Detect which cell encompasses the target text, then output its (X, Y) center coordinate. 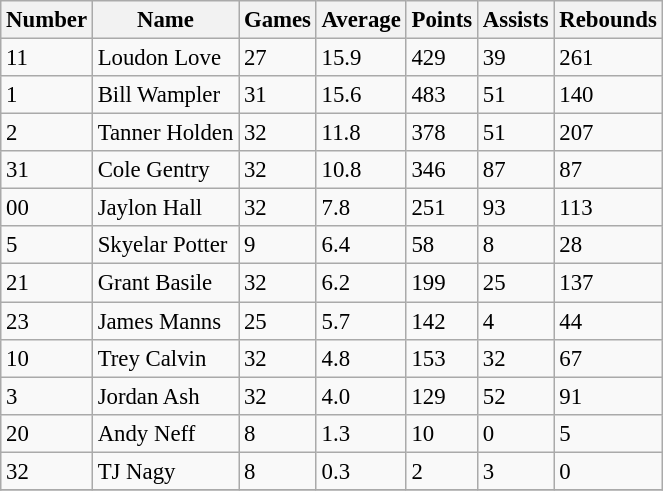
10.8 (361, 170)
Bill Wampler (165, 95)
27 (278, 58)
11.8 (361, 133)
4.8 (361, 358)
11 (47, 58)
15.6 (361, 95)
39 (516, 58)
Rebounds (608, 20)
261 (608, 58)
4 (516, 321)
James Manns (165, 321)
TJ Nagy (165, 471)
28 (608, 245)
0.3 (361, 471)
9 (278, 245)
Loudon Love (165, 58)
7.8 (361, 208)
00 (47, 208)
20 (47, 433)
67 (608, 358)
91 (608, 396)
Points (442, 20)
1 (47, 95)
Cole Gentry (165, 170)
Trey Calvin (165, 358)
6.2 (361, 283)
378 (442, 133)
15.9 (361, 58)
Number (47, 20)
6.4 (361, 245)
Skyelar Potter (165, 245)
251 (442, 208)
52 (516, 396)
346 (442, 170)
Games (278, 20)
5.7 (361, 321)
Tanner Holden (165, 133)
137 (608, 283)
199 (442, 283)
483 (442, 95)
142 (442, 321)
Jaylon Hall (165, 208)
23 (47, 321)
153 (442, 358)
Andy Neff (165, 433)
4.0 (361, 396)
140 (608, 95)
129 (442, 396)
Jordan Ash (165, 396)
Grant Basile (165, 283)
58 (442, 245)
Assists (516, 20)
429 (442, 58)
1.3 (361, 433)
93 (516, 208)
21 (47, 283)
Average (361, 20)
Name (165, 20)
113 (608, 208)
207 (608, 133)
44 (608, 321)
